For the text-containing cell, return its midpoint in [X, Y] coordinate format. 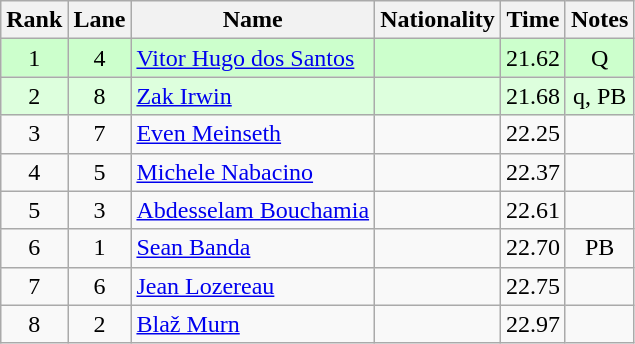
Vitor Hugo dos Santos [253, 58]
q, PB [599, 96]
21.68 [532, 96]
Jean Lozereau [253, 286]
Notes [599, 20]
PB [599, 248]
22.70 [532, 248]
Abdesselam Bouchamia [253, 210]
Lane [100, 20]
Even Meinseth [253, 134]
22.75 [532, 286]
Zak Irwin [253, 96]
Time [532, 20]
22.61 [532, 210]
Name [253, 20]
Michele Nabacino [253, 172]
22.37 [532, 172]
Rank [34, 20]
Blaž Murn [253, 324]
Nationality [438, 20]
22.97 [532, 324]
22.25 [532, 134]
21.62 [532, 58]
Q [599, 58]
Sean Banda [253, 248]
